Determine the [x, y] coordinate at the center of the cell enclosing the given text.  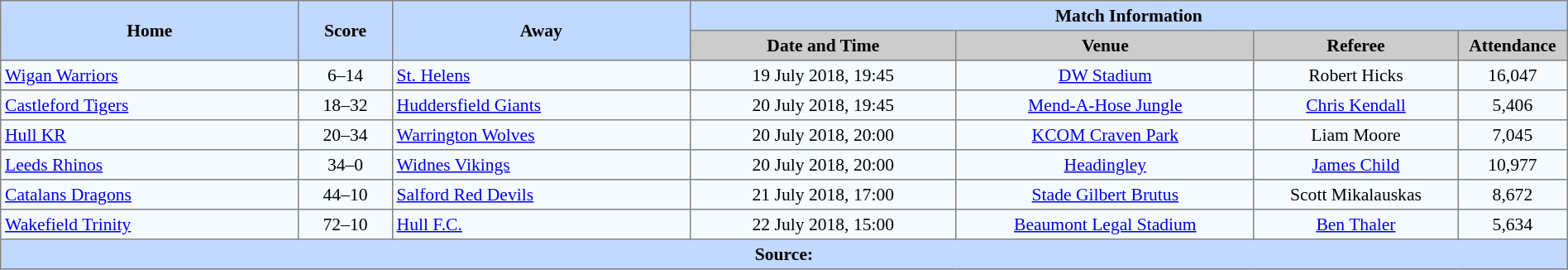
Scott Mikalauskas [1355, 195]
7,045 [1513, 135]
5,406 [1513, 105]
Away [541, 31]
20–34 [346, 135]
Liam Moore [1355, 135]
44–10 [346, 195]
Beaumont Legal Stadium [1105, 224]
Castleford Tigers [150, 105]
Chris Kendall [1355, 105]
20 July 2018, 19:45 [823, 105]
Stade Gilbert Brutus [1105, 195]
Headingley [1105, 165]
KCOM Craven Park [1105, 135]
21 July 2018, 17:00 [823, 195]
Venue [1105, 46]
Attendance [1513, 46]
Hull KR [150, 135]
Robert Hicks [1355, 75]
Date and Time [823, 46]
Mend-A-Hose Jungle [1105, 105]
DW Stadium [1105, 75]
72–10 [346, 224]
Catalans Dragons [150, 195]
8,672 [1513, 195]
6–14 [346, 75]
34–0 [346, 165]
Score [346, 31]
Referee [1355, 46]
Warrington Wolves [541, 135]
19 July 2018, 19:45 [823, 75]
Wakefield Trinity [150, 224]
Huddersfield Giants [541, 105]
5,634 [1513, 224]
Home [150, 31]
St. Helens [541, 75]
Widnes Vikings [541, 165]
Match Information [1128, 16]
Hull F.C. [541, 224]
Leeds Rhinos [150, 165]
22 July 2018, 15:00 [823, 224]
Salford Red Devils [541, 195]
Ben Thaler [1355, 224]
Source: [784, 254]
Wigan Warriors [150, 75]
James Child [1355, 165]
10,977 [1513, 165]
16,047 [1513, 75]
18–32 [346, 105]
